Find where the given text appears and provide that cell's center as [X, Y] coordinate. 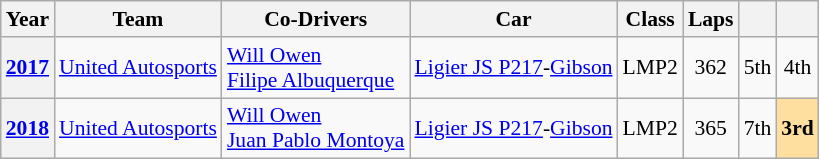
Laps [711, 19]
Will Owen Juan Pablo Montoya [316, 128]
2017 [28, 68]
3rd [798, 128]
7th [758, 128]
2018 [28, 128]
4th [798, 68]
365 [711, 128]
Team [138, 19]
Co-Drivers [316, 19]
Year [28, 19]
Class [650, 19]
Will Owen Filipe Albuquerque [316, 68]
362 [711, 68]
5th [758, 68]
Car [514, 19]
